Determine the (x, y) coordinate at the center of the cell enclosing the given text.  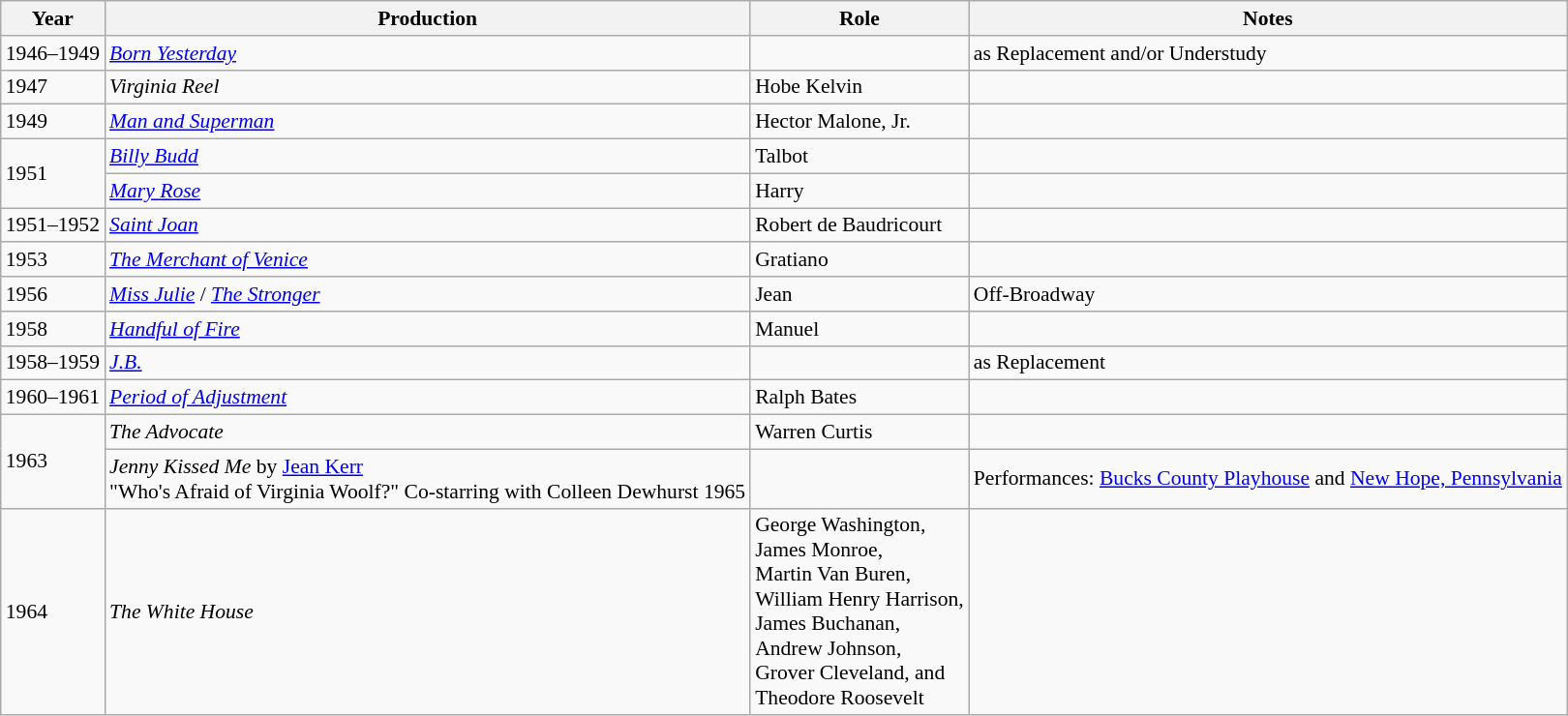
1953 (52, 260)
1956 (52, 294)
Man and Superman (428, 122)
The White House (428, 612)
Production (428, 18)
1960–1961 (52, 398)
The Merchant of Venice (428, 260)
1958 (52, 329)
Billy Budd (428, 157)
Ralph Bates (859, 398)
1951 (52, 174)
as Replacement (1268, 363)
1946–1949 (52, 53)
as Replacement and/or Understudy (1268, 53)
Gratiano (859, 260)
Talbot (859, 157)
Mary Rose (428, 191)
1964 (52, 612)
Manuel (859, 329)
Role (859, 18)
Handful of Fire (428, 329)
Hector Malone, Jr. (859, 122)
1947 (52, 87)
Harry (859, 191)
Jenny Kissed Me by Jean Kerr "Who's Afraid of Virginia Woolf?" Co-starring with Colleen Dewhurst 1965 (428, 478)
Year (52, 18)
Hobe Kelvin (859, 87)
Notes (1268, 18)
Jean (859, 294)
The Advocate (428, 433)
1963 (52, 462)
J.B. (428, 363)
1958–1959 (52, 363)
Warren Curtis (859, 433)
George Washington, James Monroe, Martin Van Buren, William Henry Harrison, James Buchanan, Andrew Johnson, Grover Cleveland, and Theodore Roosevelt (859, 612)
1951–1952 (52, 225)
Virginia Reel (428, 87)
Off-Broadway (1268, 294)
Born Yesterday (428, 53)
Saint Joan (428, 225)
Robert de Baudricourt (859, 225)
1949 (52, 122)
Performances: Bucks County Playhouse and New Hope, Pennsylvania (1268, 478)
Miss Julie / The Stronger (428, 294)
Period of Adjustment (428, 398)
